Scan for the cell matching the given text and deliver its [X, Y] coordinate at center. 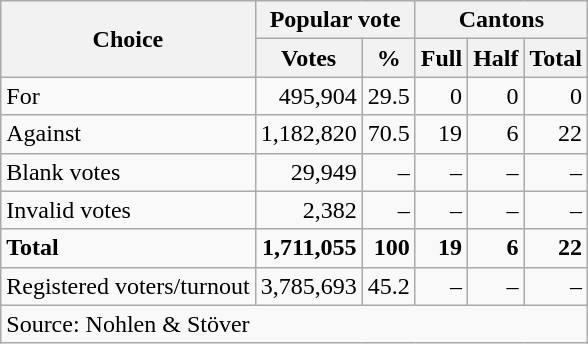
70.5 [388, 134]
100 [388, 248]
Invalid votes [128, 210]
29.5 [388, 96]
Full [441, 58]
Votes [308, 58]
1,182,820 [308, 134]
45.2 [388, 286]
495,904 [308, 96]
For [128, 96]
29,949 [308, 172]
Source: Nohlen & Stöver [294, 324]
Choice [128, 39]
Cantons [501, 20]
1,711,055 [308, 248]
2,382 [308, 210]
Popular vote [335, 20]
Half [496, 58]
Blank votes [128, 172]
Registered voters/turnout [128, 286]
Against [128, 134]
3,785,693 [308, 286]
% [388, 58]
